Extract the [X, Y] coordinate from the center of the cell holding the provided text.  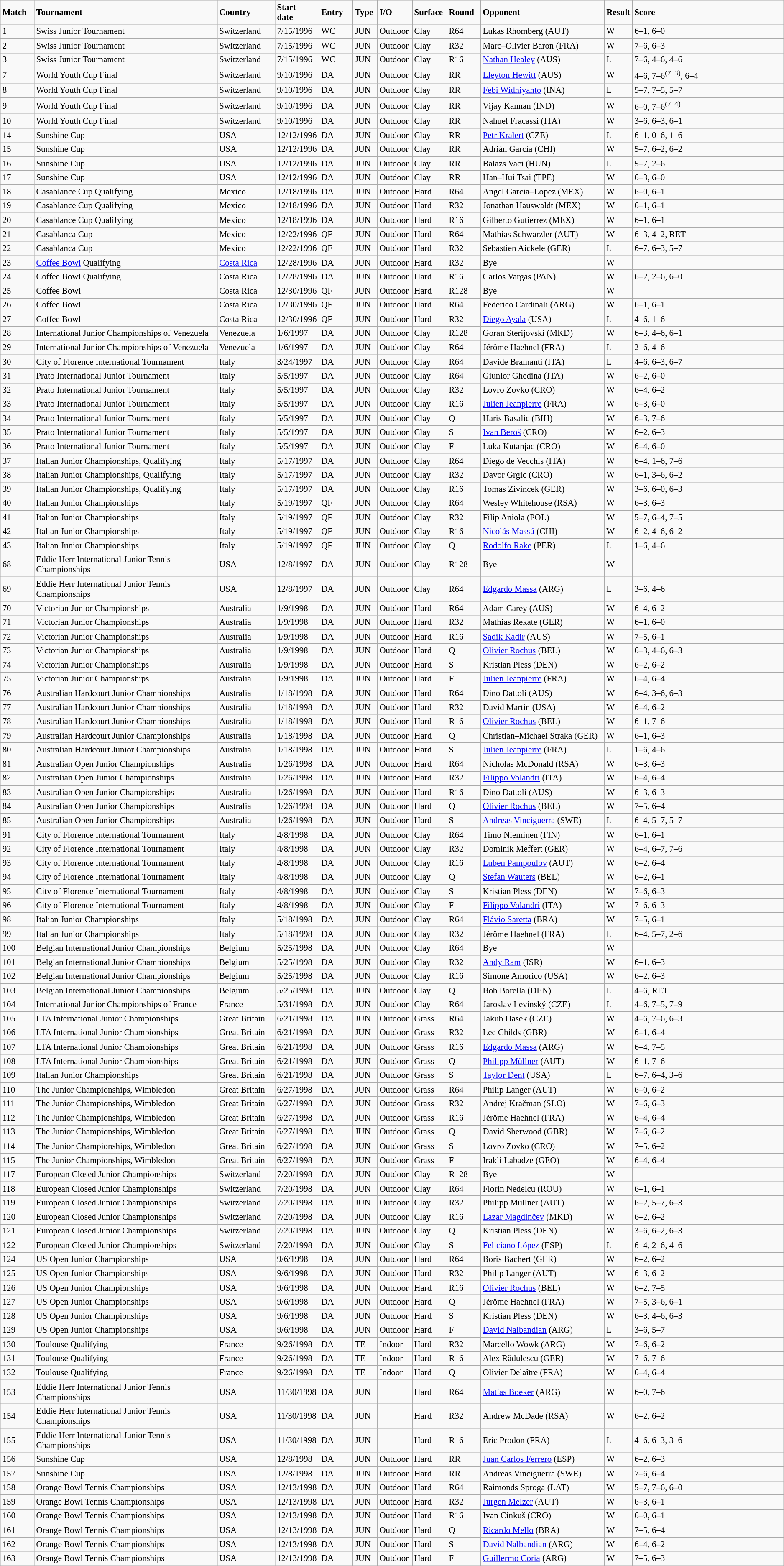
Tournament [126, 13]
Carlos Vargas (PAN) [543, 277]
156 [18, 1459]
7–6, 6–4 [708, 1474]
92 [18, 849]
Andrew McDade (RSA) [543, 1416]
6–4, 3–6, 6–3 [708, 693]
Diego Ayala (USA) [543, 319]
Luka Kutanjac (CRO) [543, 447]
Tomas Zivincek (GER) [543, 489]
5–7, 6–2, 6–2 [708, 149]
5–7, 7–5, 5–7 [708, 90]
Goran Sterijovski (MKD) [543, 333]
7–5, 6–2 [708, 1146]
4–6, 7–5, 7–9 [708, 1005]
4–6, 6–3, 6–7 [708, 362]
6–4, 5–7, 2–6 [708, 934]
35 [18, 432]
Davide Bramanti (ITA) [543, 362]
76 [18, 693]
154 [18, 1416]
100 [18, 948]
80 [18, 750]
Juan Carlos Ferrero (ESP) [543, 1459]
6–3, 7–6 [708, 418]
6–4, 2–6, 4–6 [708, 1245]
157 [18, 1474]
41 [18, 517]
Feliciano López (ESP) [543, 1245]
3–6, 4–6 [708, 589]
6–1, 3–6, 6–2 [708, 475]
94 [18, 877]
Nathan Healey (AUS) [543, 60]
3/24/1997 [297, 362]
158 [18, 1488]
Federico Cardinali (ARG) [543, 305]
131 [18, 1359]
161 [18, 1530]
3–6, 6–3, 6–1 [708, 121]
21 [18, 234]
Giunior Ghedina (ITA) [543, 376]
6–2, 6–1 [708, 877]
3–6, 5–7 [708, 1330]
Jaroslav Levinský (CZE) [543, 1005]
78 [18, 722]
Lee Childs (GBR) [543, 1033]
14 [18, 135]
23 [18, 263]
Country [246, 13]
6–4, 7–5 [708, 1047]
Andy Ram (ISR) [543, 962]
Boris Bachert (GER) [543, 1259]
6–1, 6–4 [708, 1033]
Han–Hui Tsai (TPE) [543, 178]
85 [18, 821]
Vijay Kannan (IND) [543, 105]
6–1, 0–6, 1–6 [708, 135]
7–5, 6–3 [708, 1558]
3–6, 6–0, 6–3 [708, 489]
Startdate [297, 13]
Filip Aniola (POL) [543, 517]
93 [18, 863]
99 [18, 934]
Nicolás Massú (CHI) [543, 532]
6–3, 6–1 [708, 1502]
1 [18, 31]
10 [18, 121]
129 [18, 1330]
82 [18, 778]
Éric Prodon (FRA) [543, 1440]
7 [18, 75]
Nahuel Fracassi (ITA) [543, 121]
Irakli Labadze (GEO) [543, 1160]
6–4, 5–7, 5–7 [708, 821]
70 [18, 608]
5–7, 2–6 [708, 164]
9 [18, 105]
132 [18, 1373]
27 [18, 319]
18 [18, 192]
6–2, 6–4 [708, 863]
Match [18, 13]
37 [18, 461]
117 [18, 1174]
Type [365, 13]
2–6, 4–6 [708, 348]
Marcello Wowk (ARG) [543, 1344]
Flávio Saretta (BRA) [543, 920]
106 [18, 1033]
Bob Borella (DEN) [543, 990]
Wesley Whitehouse (RSA) [543, 503]
98 [18, 920]
5–7, 7–6, 6–0 [708, 1488]
Andrej Kračman (SLO) [543, 1104]
107 [18, 1047]
Ivan Beroš (CRO) [543, 432]
Jürgen Melzer (AUT) [543, 1502]
Raimonds Sproga (LAT) [543, 1488]
125 [18, 1274]
Marc–Olivier Baron (FRA) [543, 46]
20 [18, 220]
39 [18, 489]
David Martin (USA) [543, 707]
108 [18, 1061]
Adrián García (CHI) [543, 149]
43 [18, 546]
5/31/1998 [297, 1005]
26 [18, 305]
19 [18, 206]
4–6, 7–6(7–3), 6–4 [708, 75]
71 [18, 622]
101 [18, 962]
127 [18, 1302]
Christian–Michael Straka (GER) [543, 736]
Adam Carey (AUS) [543, 608]
118 [18, 1189]
103 [18, 990]
29 [18, 348]
81 [18, 764]
111 [18, 1104]
4–6, RET [708, 990]
104 [18, 1005]
6–4, 1–6, 7–6 [708, 461]
Score [708, 13]
24 [18, 277]
Balazs Vaci (HUN) [543, 164]
6–0, 6–2 [708, 1090]
40 [18, 503]
2 [18, 46]
73 [18, 651]
Lleyton Hewitt (AUS) [543, 75]
4–6, 7–6, 6–3 [708, 1019]
Result [618, 13]
110 [18, 1090]
128 [18, 1316]
6–2, 2–6, 6–0 [708, 277]
Florin Nedelcu (ROU) [543, 1189]
75 [18, 679]
Timo Nieminen (FIN) [543, 835]
Entry [336, 13]
74 [18, 665]
16 [18, 164]
102 [18, 976]
162 [18, 1544]
Nicholas McDonald (RSA) [543, 764]
113 [18, 1132]
84 [18, 806]
Ricardo Mello (BRA) [543, 1530]
31 [18, 376]
121 [18, 1231]
Mathias Schwarzler (AUT) [543, 234]
Petr Kralert (CZE) [543, 135]
28 [18, 333]
Mathias Rekate (GER) [543, 622]
34 [18, 418]
30 [18, 362]
Davor Grgic (CRO) [543, 475]
Haris Basalic (BIH) [543, 418]
Lukas Rhomberg (AUT) [543, 31]
Diego de Vecchis (ITA) [543, 461]
I/O [395, 13]
163 [18, 1558]
119 [18, 1203]
Gilberto Gutierrez (MEX) [543, 220]
Rodolfo Rake (PER) [543, 546]
Stefan Wauters (BEL) [543, 877]
72 [18, 637]
130 [18, 1344]
17 [18, 178]
95 [18, 891]
160 [18, 1516]
Simone Amorico (USA) [543, 976]
6–2, 7–5 [708, 1288]
4–6, 6–3, 3–6 [708, 1440]
7–6, 4–6, 4–6 [708, 60]
Jonathan Hauswaldt (MEX) [543, 206]
6–0, 7–6 [708, 1392]
115 [18, 1160]
68 [18, 565]
38 [18, 475]
6–4, 6–7, 7–6 [708, 849]
Round [464, 13]
8 [18, 90]
22 [18, 248]
124 [18, 1259]
Angel Garcia–Lopez (MEX) [543, 192]
Ivan Cinkuš (CRO) [543, 1516]
Jakub Hasek (CZE) [543, 1019]
159 [18, 1502]
6–0, 7–6(7–4) [708, 105]
Matías Boeker (ARG) [543, 1392]
Dominik Meffert (GER) [543, 849]
15 [18, 149]
4–6, 1–6 [708, 319]
Guillermo Coria (ARG) [543, 1558]
Opponent [543, 13]
25 [18, 291]
6–3, 4–6, 6–1 [708, 333]
153 [18, 1392]
6–3, 6–2 [708, 1274]
Alex Rădulescu (GER) [543, 1359]
6–2, 6–0 [708, 376]
Sebastien Aickele (GER) [543, 248]
International Junior Championships of France [126, 1005]
6–2, 5–7, 6–3 [708, 1203]
Febi Widhiyanto (INA) [543, 90]
Lazar Magdinčev (MKD) [543, 1217]
109 [18, 1075]
96 [18, 906]
6–7, 6–3, 5–7 [708, 248]
32 [18, 390]
126 [18, 1288]
6–2, 4–6, 6–2 [708, 532]
6–7, 6–4, 3–6 [708, 1075]
3–6, 6–2, 6–3 [708, 1231]
83 [18, 792]
6–4, 6–0 [708, 447]
122 [18, 1245]
Surface [430, 13]
7–6, 7–6 [708, 1359]
79 [18, 736]
120 [18, 1217]
Olivier Delaître (FRA) [543, 1373]
David Sherwood (GBR) [543, 1132]
69 [18, 589]
5–7, 6–4, 7–5 [708, 517]
105 [18, 1019]
33 [18, 404]
114 [18, 1146]
42 [18, 532]
Taylor Dent (USA) [543, 1075]
112 [18, 1118]
36 [18, 447]
Sadik Kadir (AUS) [543, 637]
155 [18, 1440]
3 [18, 60]
Luben Pampoulov (AUT) [543, 863]
77 [18, 707]
91 [18, 835]
6–3, 4–2, RET [708, 234]
7–5, 3–6, 6–1 [708, 1302]
